Determine the (x, y) coordinate at the center of the cell enclosing the given text.  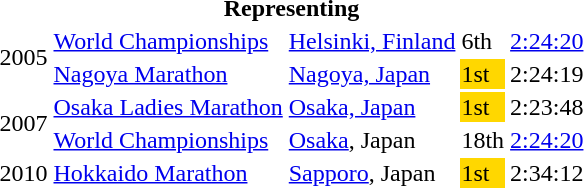
Nagoya, Japan (372, 74)
Helsinki, Finland (372, 41)
Nagoya Marathon (168, 74)
18th (483, 140)
Hokkaido Marathon (168, 173)
Sapporo, Japan (372, 173)
Osaka Ladies Marathon (168, 107)
6th (483, 41)
